Detect which cell encompasses the target text, then output its [X, Y] center coordinate. 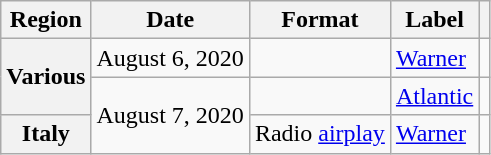
Format [320, 20]
August 6, 2020 [170, 58]
Atlantic [434, 96]
Region [46, 20]
Italy [46, 134]
Label [434, 20]
Radio airplay [320, 134]
August 7, 2020 [170, 115]
Date [170, 20]
Various [46, 77]
